Return the [X, Y] coordinate for the center point of the cell that contains the specified text.  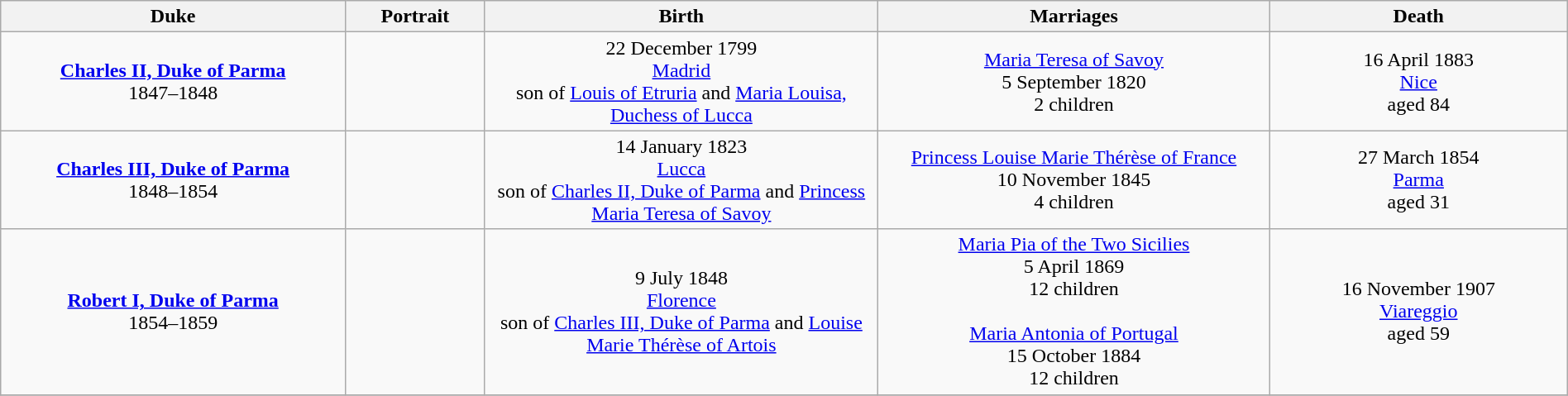
Princess Louise Marie Thérèse of France10 November 18454 children [1074, 180]
Death [1418, 17]
22 December 1799Madridson of Louis of Etruria and Maria Louisa, Duchess of Lucca [681, 81]
Marriages [1074, 17]
Maria Teresa of Savoy5 September 18202 children [1074, 81]
9 July 1848Florenceson of Charles III, Duke of Parma and Louise Marie Thérèse of Artois [681, 312]
27 March 1854Parmaaged 31 [1418, 180]
14 January 1823Luccason of Charles II, Duke of Parma and Princess Maria Teresa of Savoy [681, 180]
Charles II, Duke of Parma1847–1848 [174, 81]
16 November 1907Viareggioaged 59 [1418, 312]
Maria Pia of the Two Sicilies5 April 186912 childrenMaria Antonia of Portugal15 October 188412 children [1074, 312]
Duke [174, 17]
Robert I, Duke of Parma1854–1859 [174, 312]
Portrait [415, 17]
Charles III, Duke of Parma1848–1854 [174, 180]
Birth [681, 17]
16 April 1883Niceaged 84 [1418, 81]
